Locate the cell with the specified text and output its (x, y) center coordinate. 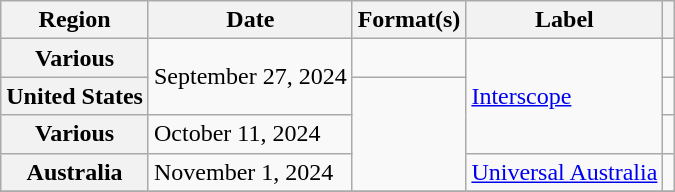
September 27, 2024 (250, 77)
Label (564, 20)
Format(s) (409, 20)
Australia (75, 172)
United States (75, 96)
Interscope (564, 96)
October 11, 2024 (250, 134)
Region (75, 20)
November 1, 2024 (250, 172)
Universal Australia (564, 172)
Date (250, 20)
